Return (x, y) of the center of cell containing provided text 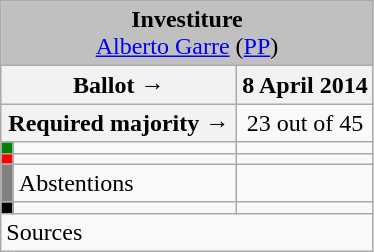
23 out of 45 (305, 123)
Ballot → (119, 85)
Abstentions (125, 183)
8 April 2014 (305, 85)
Sources (187, 232)
InvestitureAlberto Garre (PP) (187, 34)
Required majority → (119, 123)
